Search for the cell housing the specified text and yield its (X, Y) center coordinate. 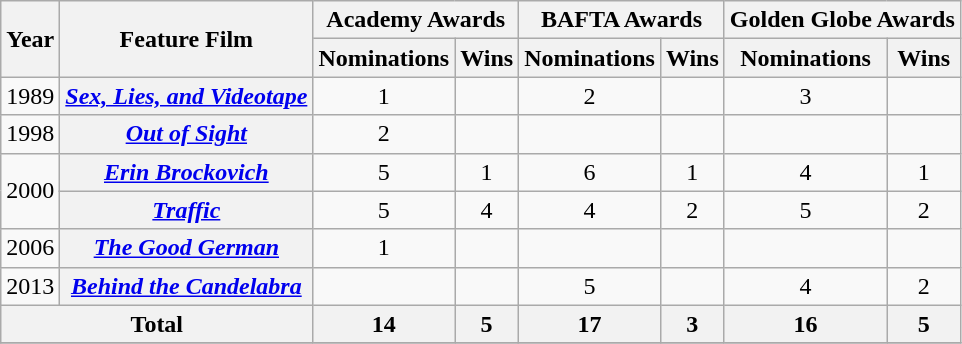
Golden Globe Awards (842, 20)
1989 (30, 96)
1998 (30, 134)
Erin Brockovich (186, 172)
Out of Sight (186, 134)
BAFTA Awards (622, 20)
Traffic (186, 210)
The Good German (186, 248)
Total (157, 324)
Behind the Candelabra (186, 286)
14 (384, 324)
17 (590, 324)
Sex, Lies, and Videotape (186, 96)
16 (806, 324)
2000 (30, 191)
Academy Awards (416, 20)
Feature Film (186, 39)
2006 (30, 248)
6 (590, 172)
Year (30, 39)
2013 (30, 286)
